Search for the cell housing the specified text and yield its [X, Y] center coordinate. 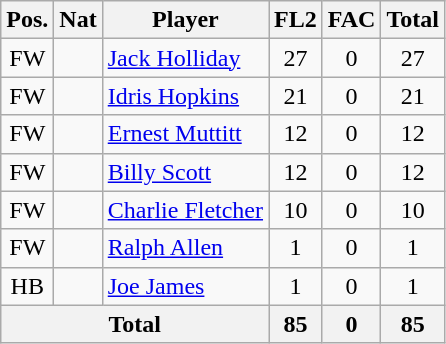
Player [185, 20]
Jack Holliday [185, 58]
Pos. [28, 20]
HB [28, 286]
Ralph Allen [185, 248]
FL2 [296, 20]
Idris Hopkins [185, 96]
FAC [352, 20]
Billy Scott [185, 172]
Charlie Fletcher [185, 210]
Nat [78, 20]
Ernest Muttitt [185, 134]
Joe James [185, 286]
